Output the [x, y] coordinate of the center of the cell containing the given text.  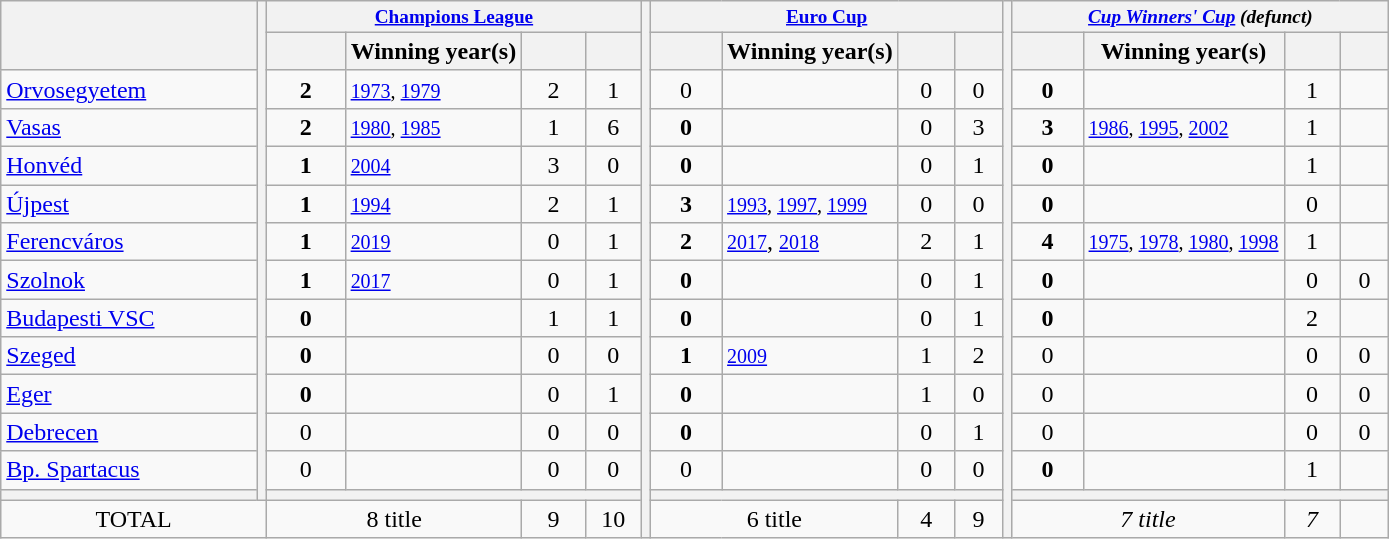
2017 [434, 280]
1980, 1985 [434, 128]
7 title [1148, 519]
Újpest [130, 204]
Champions League [454, 17]
Orvosegyetem [130, 89]
Bp. Spartacus [130, 470]
2017, 2018 [810, 242]
2019 [434, 242]
Euro Cup [827, 17]
Budapesti VSC [130, 318]
2009 [810, 356]
1975, 1978, 1980, 1998 [1184, 242]
Cup Winners' Cup (defunct) [1200, 17]
Szeged [130, 356]
Eger [130, 394]
7 [1312, 519]
1986, 1995, 2002 [1184, 128]
Debrecen [130, 432]
8 title [394, 519]
Honvéd [130, 166]
Ferencváros [130, 242]
6 [613, 128]
2004 [434, 166]
6 title [775, 519]
1973, 1979 [434, 89]
Vasas [130, 128]
10 [613, 519]
TOTAL [134, 519]
1994 [434, 204]
Szolnok [130, 280]
1993, 1997, 1999 [810, 204]
